Provide the [x, y] coordinate of the cell's center where the given text is located.  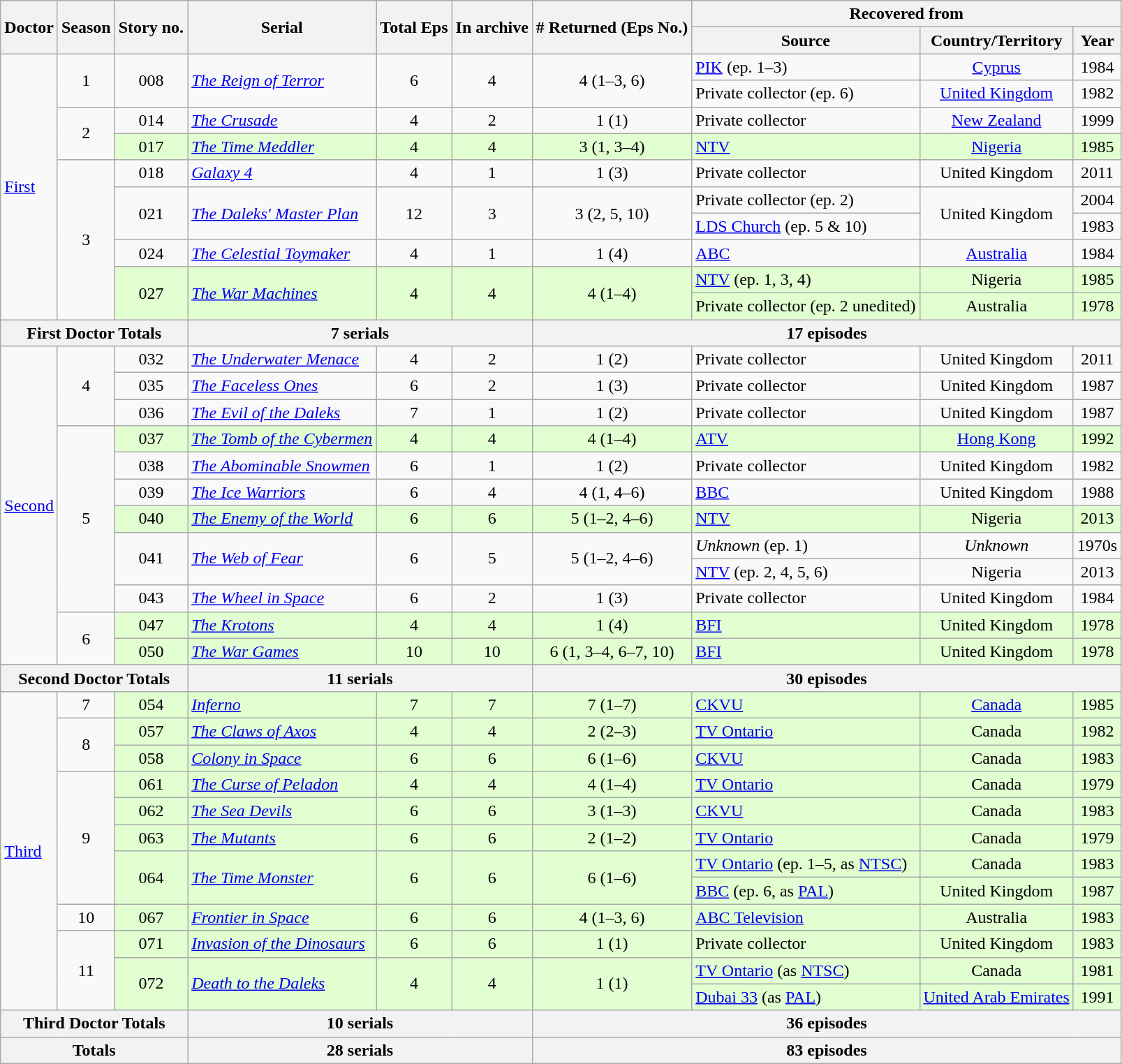
7 serials [360, 333]
040 [151, 519]
036 [151, 413]
Third [29, 850]
Total Eps [414, 27]
Private collector (ep. 6) [806, 94]
063 [151, 838]
The War Machines [282, 293]
ATV [806, 439]
062 [151, 811]
10 serials [360, 1024]
041 [151, 559]
Story no. [151, 27]
The Krotons [282, 625]
United Arab Emirates [996, 997]
The Mutants [282, 838]
035 [151, 386]
047 [151, 625]
The Time Meddler [282, 147]
The Underwater Menace [282, 360]
Death to the Daleks [282, 984]
Dubai 33 (as PAL) [806, 997]
Third Doctor Totals [94, 1024]
Source [806, 40]
TV Ontario (ep. 1–5, as NTSC) [806, 864]
28 serials [360, 1050]
018 [151, 173]
ABC Television [806, 917]
037 [151, 439]
2 (2–3) [612, 731]
Inferno [282, 704]
NTV (ep. 2, 4, 5, 6) [806, 572]
Season [86, 27]
054 [151, 704]
The Wheel in Space [282, 598]
The Ice Warriors [282, 492]
11 serials [360, 678]
2004 [1097, 200]
In archive [492, 27]
7 (1–7) [612, 704]
014 [151, 120]
The Celestial Toymaker [282, 253]
072 [151, 984]
The Daleks' Master Plan [282, 213]
PIK (ep. 1–3) [806, 67]
30 episodes [827, 678]
12 [414, 213]
# Returned (Eps No.) [612, 27]
1999 [1097, 120]
First Doctor Totals [94, 333]
067 [151, 917]
The Enemy of the World [282, 519]
The Sea Devils [282, 811]
3 (2, 5, 10) [612, 213]
9 [86, 838]
The Crusade [282, 120]
061 [151, 785]
The Abominable Snowmen [282, 466]
027 [151, 293]
BBC [806, 492]
057 [151, 731]
The Time Monster [282, 878]
050 [151, 651]
058 [151, 758]
017 [151, 147]
032 [151, 360]
Totals [94, 1050]
2 (1–2) [612, 838]
1970s [1097, 545]
1988 [1097, 492]
Colony in Space [282, 758]
17 episodes [827, 333]
83 episodes [827, 1050]
11 [86, 970]
1991 [1097, 997]
071 [151, 944]
Private collector (ep. 2 unedited) [806, 306]
Second [29, 505]
8 [86, 744]
1981 [1097, 970]
039 [151, 492]
Doctor [29, 27]
Private collector (ep. 2) [806, 200]
36 episodes [827, 1024]
6 (1, 3–4, 6–7, 10) [612, 651]
3 (1–3) [612, 811]
1992 [1097, 439]
4 (1, 4–6) [612, 492]
Year [1097, 40]
Unknown (ep. 1) [806, 545]
The Reign of Terror [282, 80]
TV Ontario (as NTSC) [806, 970]
Serial [282, 27]
Country/Territory [996, 40]
Unknown [996, 545]
043 [151, 598]
Frontier in Space [282, 917]
The Evil of the Daleks [282, 413]
First [29, 187]
The Curse of Peladon [282, 785]
The Web of Fear [282, 559]
Invasion of the Dinosaurs [282, 944]
064 [151, 878]
The Faceless Ones [282, 386]
Galaxy 4 [282, 173]
Hong Kong [996, 439]
038 [151, 466]
LDS Church (ep. 5 & 10) [806, 226]
008 [151, 80]
ABC [806, 253]
Cyprus [996, 67]
NTV (ep. 1, 3, 4) [806, 279]
The Tomb of the Cybermen [282, 439]
Second Doctor Totals [94, 678]
The War Games [282, 651]
021 [151, 213]
Recovered from [906, 14]
The Claws of Axos [282, 731]
BBC (ep. 6, as PAL) [806, 891]
New Zealand [996, 120]
3 (1, 3–4) [612, 147]
024 [151, 253]
